Provide the [X, Y] coordinate of the cell's center where the given text is located.  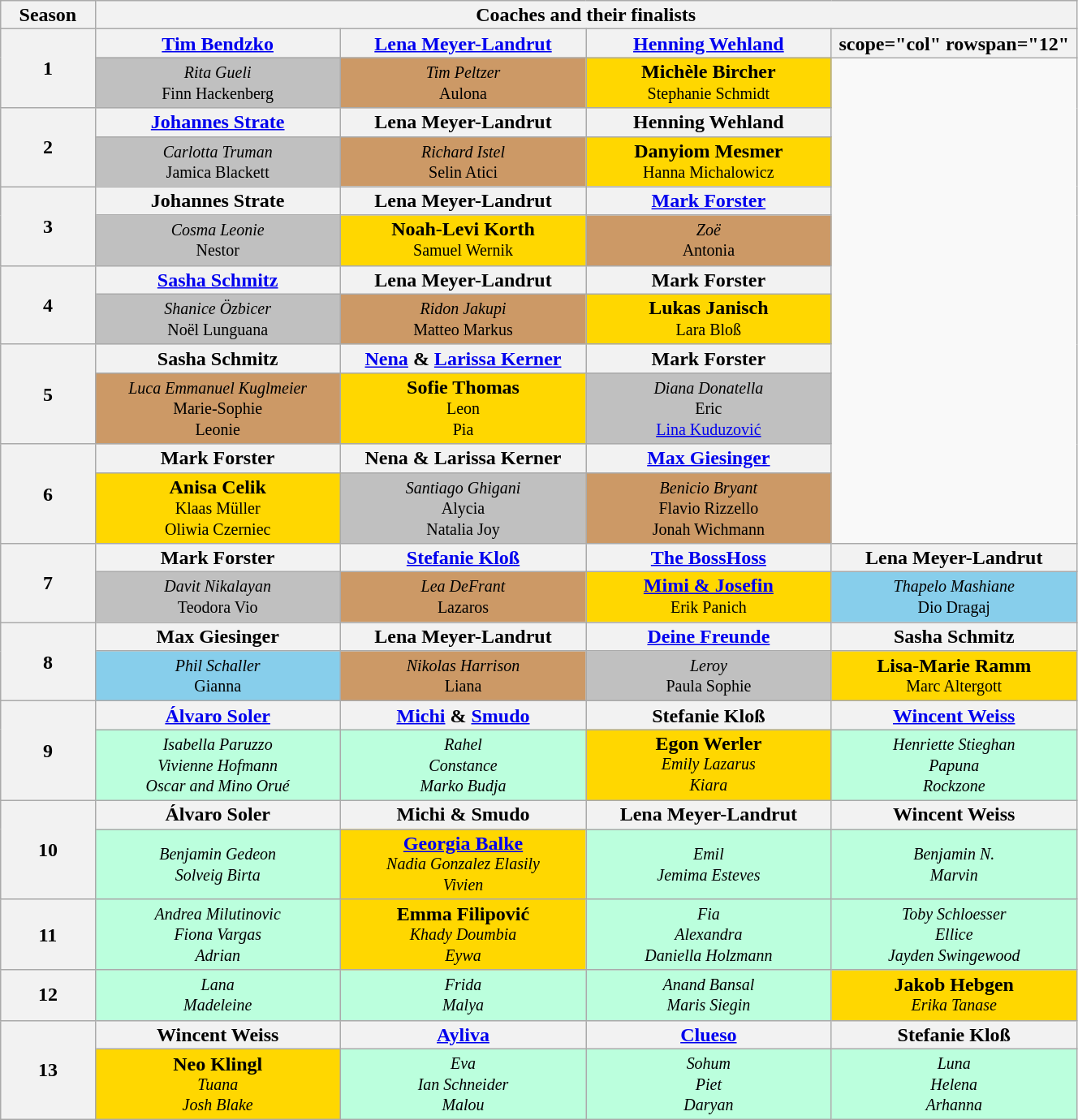
LunaHelenaArhanna [954, 1084]
Lea DeFrantLazaros [463, 597]
LanaMadeleine [218, 995]
Neo KlinglTuanaJosh Blake [218, 1084]
Shanice ÖzbicerNoël Lunguana [218, 319]
EvaIan SchneiderMalou [463, 1084]
12 [48, 995]
Anisa CelikKlaas MüllerOliwia Czerniec [218, 508]
5 [48, 394]
3 [48, 226]
Santiago GhiganiAlyciaNatalia Joy [463, 508]
2 [48, 148]
Sofie ThomasLeonPia [463, 408]
FiaAlexandraDaniella Holzmann [709, 935]
Jakob HebgenErika Tanase [954, 995]
Phil SchallerGianna [218, 676]
10 [48, 849]
ZoëAntonia [709, 240]
13 [48, 1070]
Ayliva [463, 1034]
Coaches and their finalists [586, 15]
FridaMalya [463, 995]
Richard IstelSelin Atici [463, 162]
Egon WerlerEmily LazarusKiara [709, 765]
7 [48, 583]
RahelConstanceMarko Budja [463, 765]
Noah-Levi KorthSamuel Wernik [463, 240]
6 [48, 493]
Thapelo MashianeDio Dragaj [954, 597]
LeroyPaula Sophie [709, 676]
Clueso [709, 1034]
Nikolas HarrisonLiana [463, 676]
The BossHoss [709, 558]
9 [48, 752]
Davit NikalayanTeodora Vio [218, 597]
Anand BansalMaris Siegin [709, 995]
Georgia BalkeNadia Gonzalez ElasilyVivien [463, 864]
8 [48, 662]
Andrea MilutinovicFiona VargasAdrian [218, 935]
Carlotta TrumanJamica Blackett [218, 162]
11 [48, 935]
Mimi & JosefinErik Panich [709, 597]
Benjamin GedeonSolveig Birta [218, 864]
Lukas JanischLara Bloß [709, 319]
Diana DonatellaEricLina Kuduzović [709, 408]
Henriette StieghanPapunaRockzone [954, 765]
Season [48, 15]
Tim PeltzerAulona [463, 83]
Michèle BircherStephanie Schmidt [709, 83]
Toby SchloesserElliceJayden Swingewood [954, 935]
Cosma LeonieNestor [218, 240]
Rita GueliFinn Hackenberg [218, 83]
Deine Freunde [709, 636]
4 [48, 305]
Lisa-Marie RammMarc Altergott [954, 676]
1 [48, 68]
Danyiom MesmerHanna Michalowicz [709, 162]
EmilJemima Esteves [709, 864]
Benicio BryantFlavio RizzelloJonah Wichmann [709, 508]
Ridon JakupiMatteo Markus [463, 319]
Isabella ParuzzoVivienne HofmannOscar and Mino Orué [218, 765]
Benjamin N.Marvin [954, 864]
scope="col" rowspan="12" [954, 44]
Emma FilipovićKhady DoumbiaEywa [463, 935]
Tim Bendzko [218, 44]
Luca Emmanuel KuglmeierMarie-SophieLeonie [218, 408]
SohumPietDaryan [709, 1084]
